Find where the given text appears and provide that cell's center as [X, Y] coordinate. 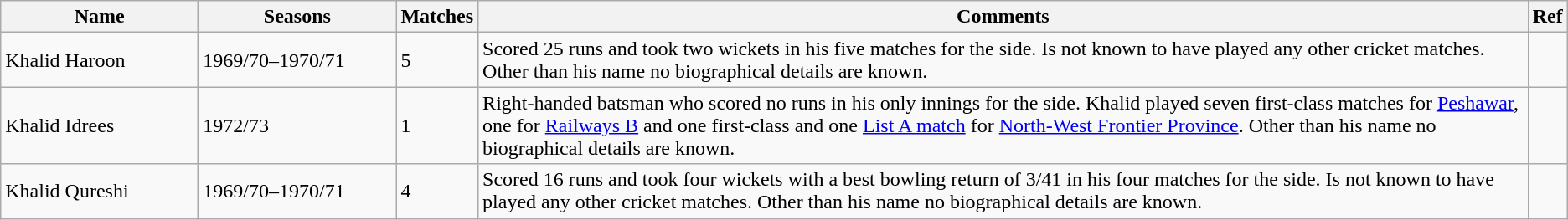
Khalid Idrees [100, 125]
Ref [1548, 17]
Matches [437, 17]
Name [100, 17]
Comments [1003, 17]
4 [437, 191]
Khalid Qureshi [100, 191]
Seasons [297, 17]
1972/73 [297, 125]
5 [437, 60]
1 [437, 125]
Khalid Haroon [100, 60]
